Capture the cell that displays the provided text and extract its (X, Y) central coordinate. 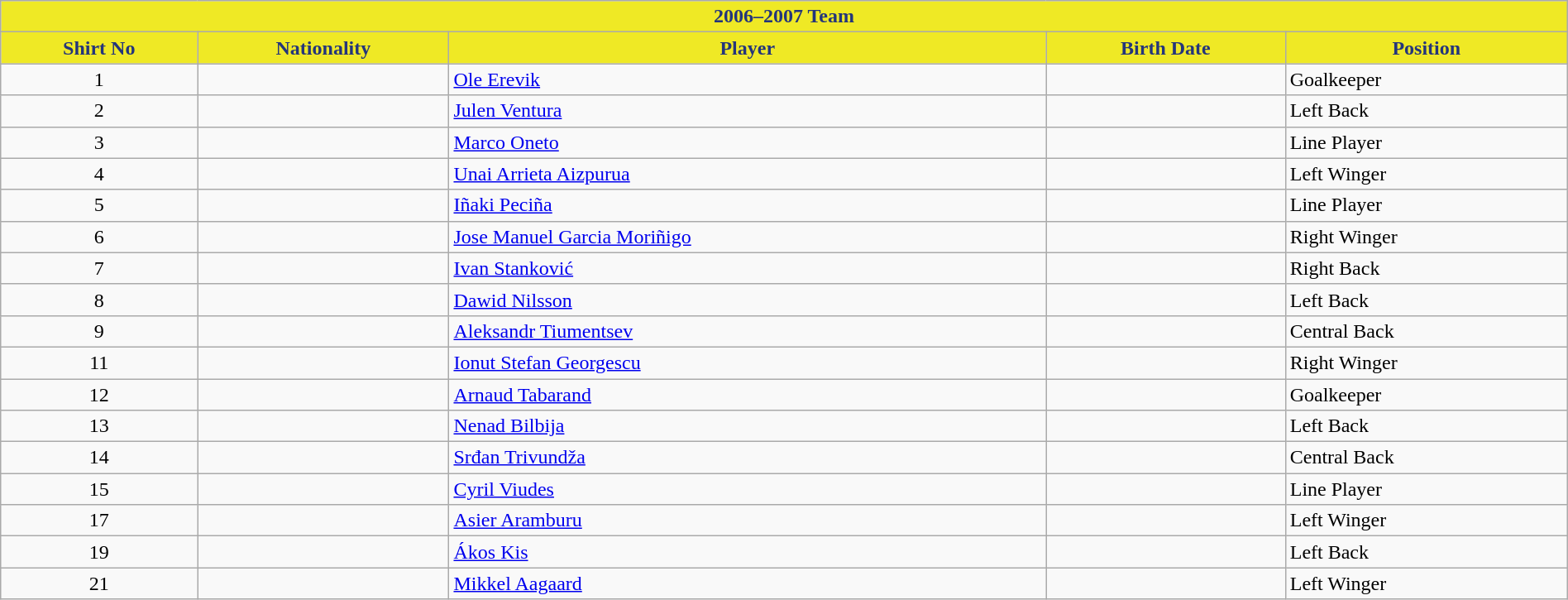
4 (99, 174)
19 (99, 552)
Position (1426, 48)
Arnaud Tabarand (748, 395)
Player (748, 48)
7 (99, 268)
Aleksandr Tiumentsev (748, 331)
Nenad Bilbija (748, 426)
6 (99, 237)
Marco Oneto (748, 142)
Cyril Viudes (748, 489)
1 (99, 79)
5 (99, 205)
12 (99, 395)
17 (99, 521)
Ákos Kis (748, 552)
15 (99, 489)
Shirt No (99, 48)
2 (99, 111)
Julen Ventura (748, 111)
8 (99, 300)
14 (99, 458)
Ole Erevik (748, 79)
Jose Manuel Garcia Moriñigo (748, 237)
Iñaki Peciña (748, 205)
Unai Arrieta Aizpurua (748, 174)
Asier Aramburu (748, 521)
Srđan Trivundža (748, 458)
3 (99, 142)
21 (99, 583)
Right Back (1426, 268)
Dawid Nilsson (748, 300)
2006–2007 Team (784, 17)
Birth Date (1166, 48)
Mikkel Aagaard (748, 583)
Ionut Stefan Georgescu (748, 362)
9 (99, 331)
13 (99, 426)
11 (99, 362)
Ivan Stanković (748, 268)
Nationality (323, 48)
